For the text-containing cell, return its midpoint in (X, Y) coordinate format. 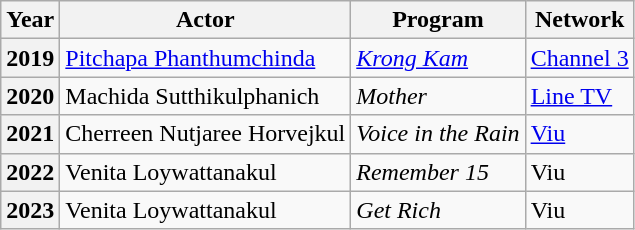
Network (580, 20)
Program (438, 20)
Cherreen Nutjaree Horvejkul (206, 134)
2022 (30, 172)
Line TV (580, 96)
2020 (30, 96)
Actor (206, 20)
Year (30, 20)
Machida Sutthikulphanich (206, 96)
Pitchapa Phanthumchinda (206, 58)
2021 (30, 134)
Get Rich (438, 210)
Remember 15 (438, 172)
Voice in the Rain (438, 134)
Krong Kam (438, 58)
2019 (30, 58)
2023 (30, 210)
Mother (438, 96)
Channel 3 (580, 58)
